Return (X, Y) of the center of cell containing provided text 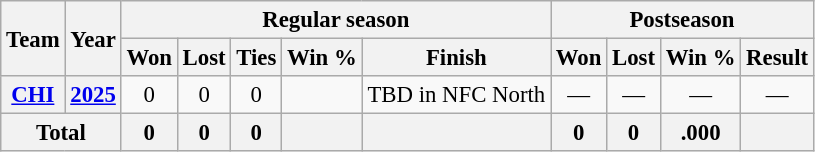
.000 (700, 133)
Year (93, 38)
Ties (256, 58)
Finish (456, 58)
Postseason (682, 20)
Team (33, 38)
Regular season (336, 20)
2025 (93, 95)
Total (61, 133)
Result (778, 58)
TBD in NFC North (456, 95)
CHI (33, 95)
